Detect which cell encompasses the target text, then output its (x, y) center coordinate. 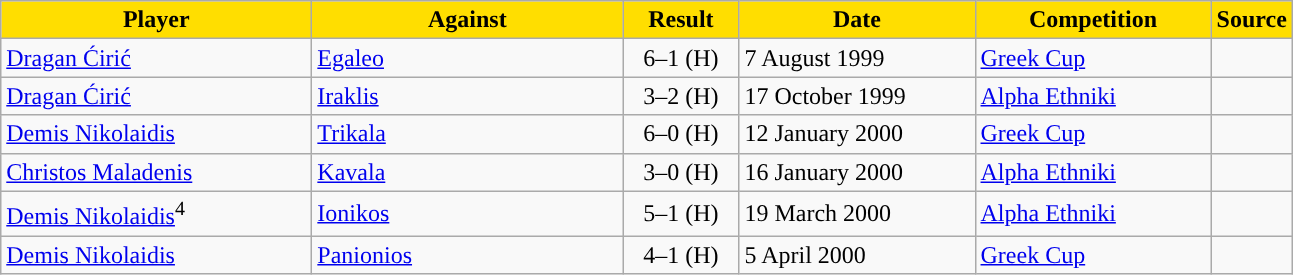
Source (1252, 20)
19 March 2000 (857, 214)
Panionios (468, 255)
5–1 (H) (681, 214)
3–0 (H) (681, 172)
Egaleo (468, 58)
6–0 (H) (681, 134)
Date (857, 20)
7 August 1999 (857, 58)
3–2 (H) (681, 96)
6–1 (H) (681, 58)
Kavala (468, 172)
Christos Maladenis (156, 172)
Trikala (468, 134)
Against (468, 20)
Iraklis (468, 96)
5 April 2000 (857, 255)
Demis Nikolaidis4 (156, 214)
Competition (1093, 20)
Result (681, 20)
12 January 2000 (857, 134)
Ionikos (468, 214)
Player (156, 20)
4–1 (H) (681, 255)
16 January 2000 (857, 172)
17 October 1999 (857, 96)
